Capture the cell that displays the provided text and extract its [x, y] central coordinate. 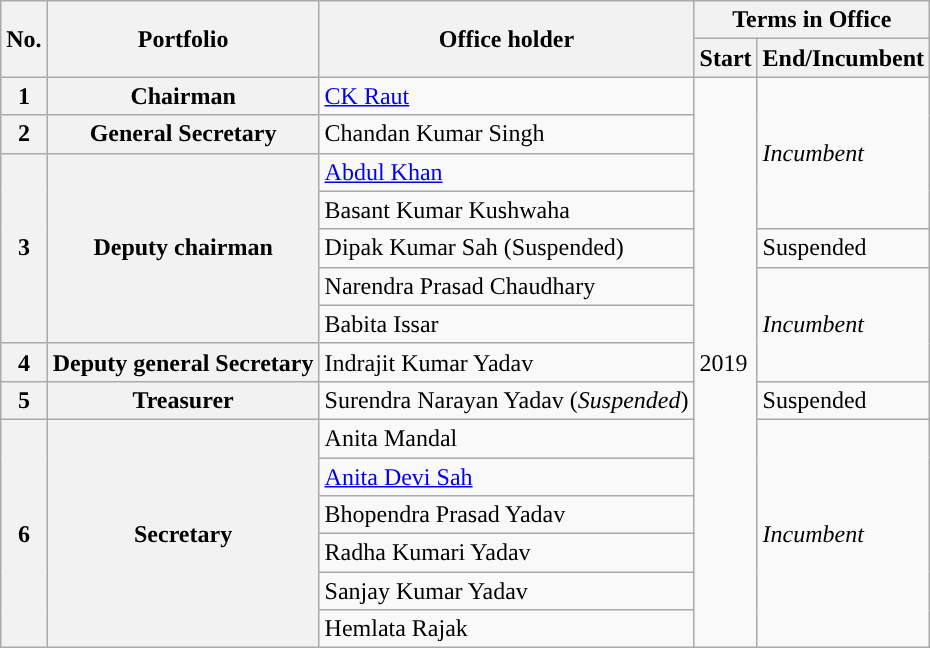
Anita Mandal [506, 438]
Anita Devi Sah [506, 477]
Dipak Kumar Sah (Suspended) [506, 248]
2 [24, 134]
CK Raut [506, 96]
Chandan Kumar Singh [506, 134]
Radha Kumari Yadav [506, 553]
1 [24, 96]
End/Incumbent [843, 58]
Secretary [183, 533]
3 [24, 248]
Sanjay Kumar Yadav [506, 591]
Abdul Khan [506, 172]
Surendra Narayan Yadav (Suspended) [506, 400]
4 [24, 362]
Hemlata Rajak [506, 629]
Basant Kumar Kushwaha [506, 210]
Terms in Office [812, 20]
General Secretary [183, 134]
Narendra Prasad Chaudhary [506, 286]
Babita Issar [506, 324]
Treasurer [183, 400]
Deputy chairman [183, 248]
Bhopendra Prasad Yadav [506, 515]
6 [24, 533]
2019 [726, 362]
Office holder [506, 39]
Portfolio [183, 39]
5 [24, 400]
Indrajit Kumar Yadav [506, 362]
No. [24, 39]
Deputy general Secretary [183, 362]
Start [726, 58]
Chairman [183, 96]
